Extract the (x, y) coordinate from the center of the cell holding the provided text.  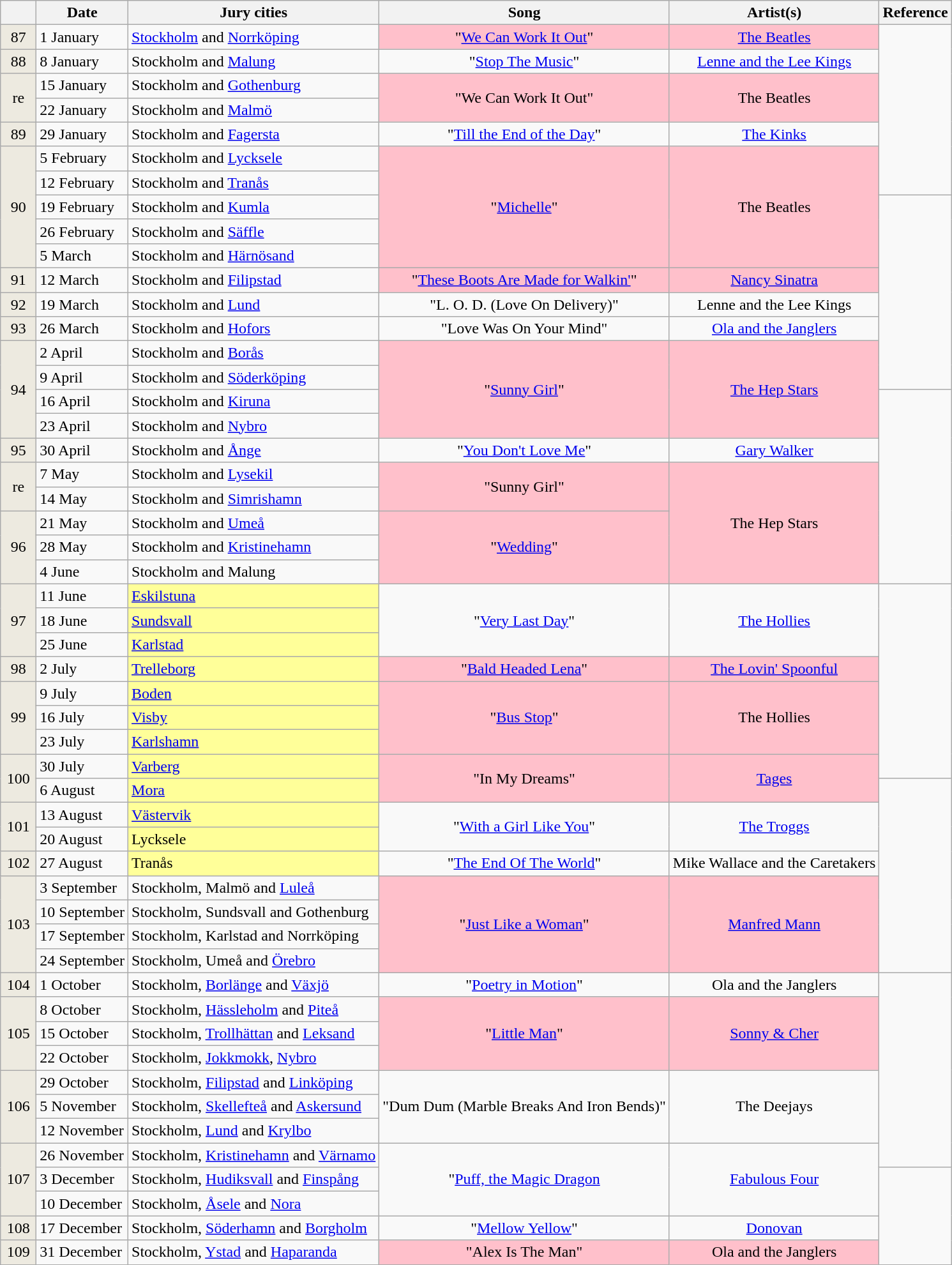
Stockholm and Filipstad (254, 280)
Stockholm and Umeå (254, 523)
6 August (82, 791)
"You Don't Love Me" (525, 450)
"Puff, the Magic Dragon (525, 1179)
Lycksele (254, 839)
3 December (82, 1179)
"Mellow Yellow" (525, 1228)
27 August (82, 863)
Reference (916, 13)
"Love Was On Your Mind" (525, 329)
Sonny & Cher (774, 1033)
93 (19, 329)
7 May (82, 474)
Stockholm, Umeå and Örebro (254, 960)
Mora (254, 791)
2 July (82, 669)
8 January (82, 61)
100 (19, 778)
Stockholm and Gothenburg (254, 86)
Boden (254, 693)
"Bus Stop" (525, 717)
Artist(s) (774, 13)
17 December (82, 1228)
Stockholm and Kumla (254, 207)
"L. O. D. (Love On Delivery)" (525, 305)
8 October (82, 1009)
10 September (82, 912)
"Wedding" (525, 547)
96 (19, 547)
Nancy Sinatra (774, 280)
105 (19, 1033)
89 (19, 134)
Jury cities (254, 13)
"Very Last Day" (525, 620)
Stockholm and Söderköping (254, 377)
"These Boots Are Made for Walkin'" (525, 280)
11 June (82, 596)
24 September (82, 960)
20 August (82, 839)
104 (19, 985)
101 (19, 827)
15 October (82, 1033)
Eskilstuna (254, 596)
Stockholm and Säffle (254, 231)
88 (19, 61)
"Till the End of the Day" (525, 134)
Stockholm, Skellefteå and Askersund (254, 1107)
"Little Man" (525, 1033)
Stockholm, Trollhättan and Leksand (254, 1033)
99 (19, 717)
Stockholm, Hudiksvall and Finspång (254, 1179)
16 April (82, 402)
"Alex Is The Man" (525, 1252)
29 October (82, 1082)
Stockholm, Karlstad and Norrköping (254, 936)
23 July (82, 742)
Stockholm and Borås (254, 353)
Stockholm and Fagersta (254, 134)
4 June (82, 572)
5 November (82, 1107)
Karlshamn (254, 742)
18 June (82, 620)
Stockholm, Filipstad and Linköping (254, 1082)
Varberg (254, 766)
"Stop The Music" (525, 61)
29 January (82, 134)
9 July (82, 693)
26 November (82, 1155)
The Lovin' Spoonful (774, 669)
"With a Girl Like You" (525, 827)
28 May (82, 547)
107 (19, 1179)
95 (19, 450)
"In My Dreams" (525, 778)
Visby (254, 718)
108 (19, 1228)
Stockholm, Sundsvall and Gothenburg (254, 912)
Trelleborg (254, 669)
22 January (82, 110)
Tages (774, 778)
Stockholm, Lund and Krylbo (254, 1131)
Stockholm, Borlänge and Växjö (254, 985)
Stockholm, Hässleholm and Piteå (254, 1009)
Stockholm and Ånge (254, 450)
109 (19, 1252)
Stockholm and Kristinehamn (254, 547)
Stockholm, Åsele and Nora (254, 1204)
Gary Walker (774, 450)
Stockholm and Kiruna (254, 402)
The Troggs (774, 827)
13 August (82, 815)
102 (19, 863)
87 (19, 37)
103 (19, 924)
Stockholm, Ystad and Haparanda (254, 1252)
106 (19, 1107)
"Dum Dum (Marble Breaks And Iron Bends)" (525, 1107)
Karlstad (254, 644)
Stockholm and Hofors (254, 329)
"Poetry in Motion" (525, 985)
The Kinks (774, 134)
The Deejays (774, 1107)
Song (525, 13)
Stockholm and Malmö (254, 110)
Manfred Mann (774, 924)
30 April (82, 450)
25 June (82, 644)
30 July (82, 766)
12 February (82, 183)
12 March (82, 280)
92 (19, 305)
Stockholm, Jokkmokk, Nybro (254, 1057)
3 September (82, 888)
91 (19, 280)
Donovan (774, 1228)
16 July (82, 718)
Stockholm, Kristinehamn and Värnamo (254, 1155)
Date (82, 13)
2 April (82, 353)
1 October (82, 985)
5 February (82, 158)
15 January (82, 86)
Sundsvall (254, 620)
Stockholm and Lund (254, 305)
21 May (82, 523)
Stockholm and Lysekil (254, 474)
1 January (82, 37)
Stockholm and Norrköping (254, 37)
90 (19, 207)
"The End Of The World" (525, 863)
26 February (82, 231)
94 (19, 390)
5 March (82, 255)
Mike Wallace and the Caretakers (774, 863)
17 September (82, 936)
"Just Like a Woman" (525, 924)
97 (19, 620)
26 March (82, 329)
Stockholm, Malmö and Luleå (254, 888)
22 October (82, 1057)
31 December (82, 1252)
Västervik (254, 815)
Stockholm and Tranås (254, 183)
Tranås (254, 863)
Stockholm and Nybro (254, 426)
Stockholm and Härnösand (254, 255)
19 March (82, 305)
10 December (82, 1204)
19 February (82, 207)
14 May (82, 499)
23 April (82, 426)
Stockholm and Lycksele (254, 158)
"Michelle" (525, 207)
98 (19, 669)
12 November (82, 1131)
Stockholm and Simrishamn (254, 499)
Fabulous Four (774, 1179)
Stockholm, Söderhamn and Borgholm (254, 1228)
"Bald Headed Lena" (525, 669)
9 April (82, 377)
